Locate the cell with the specified text and output its [X, Y] center coordinate. 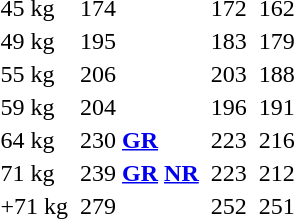
206 [140, 74]
230 GR [140, 140]
203 [228, 74]
195 [140, 41]
183 [228, 41]
204 [140, 107]
196 [228, 107]
239 GR NR [140, 173]
